For the text-containing cell, return its midpoint in (x, y) coordinate format. 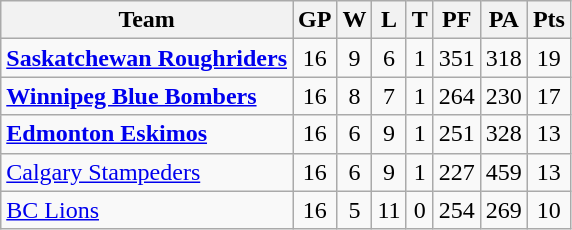
L (389, 20)
8 (354, 96)
PA (504, 20)
19 (548, 58)
264 (456, 96)
11 (389, 210)
Winnipeg Blue Bombers (147, 96)
Saskatchewan Roughriders (147, 58)
BC Lions (147, 210)
Team (147, 20)
PF (456, 20)
459 (504, 172)
230 (504, 96)
0 (420, 210)
318 (504, 58)
GP (315, 20)
17 (548, 96)
Calgary Stampeders (147, 172)
W (354, 20)
251 (456, 134)
Edmonton Eskimos (147, 134)
254 (456, 210)
351 (456, 58)
269 (504, 210)
328 (504, 134)
5 (354, 210)
7 (389, 96)
Pts (548, 20)
227 (456, 172)
T (420, 20)
10 (548, 210)
